Pinpoint the cell where the given text exists, returning its [X, Y] midpoint coordinate. 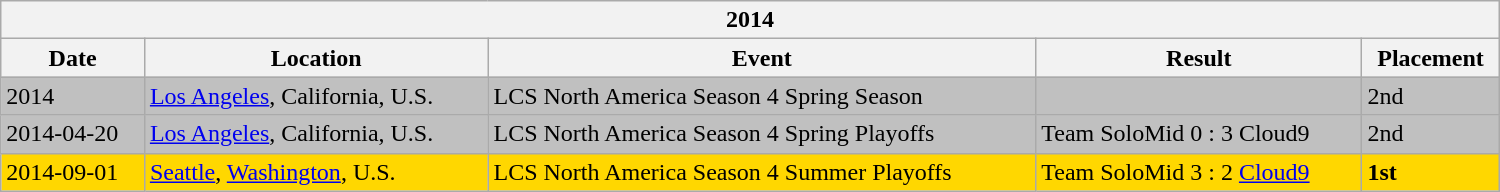
1st [1430, 172]
Event [762, 58]
LCS North America Season 4 Summer Playoffs [762, 172]
Placement [1430, 58]
Seattle, Washington, U.S. [316, 172]
2014-04-20 [73, 134]
LCS North America Season 4 Spring Season [762, 96]
Location [316, 58]
2014-09-01 [73, 172]
LCS North America Season 4 Spring Playoffs [762, 134]
Result [1199, 58]
Team SoloMid 3 : 2 Cloud9 [1199, 172]
Team SoloMid 0 : 3 Cloud9 [1199, 134]
Date [73, 58]
